Determine the (x, y) coordinate at the center of the cell enclosing the given text.  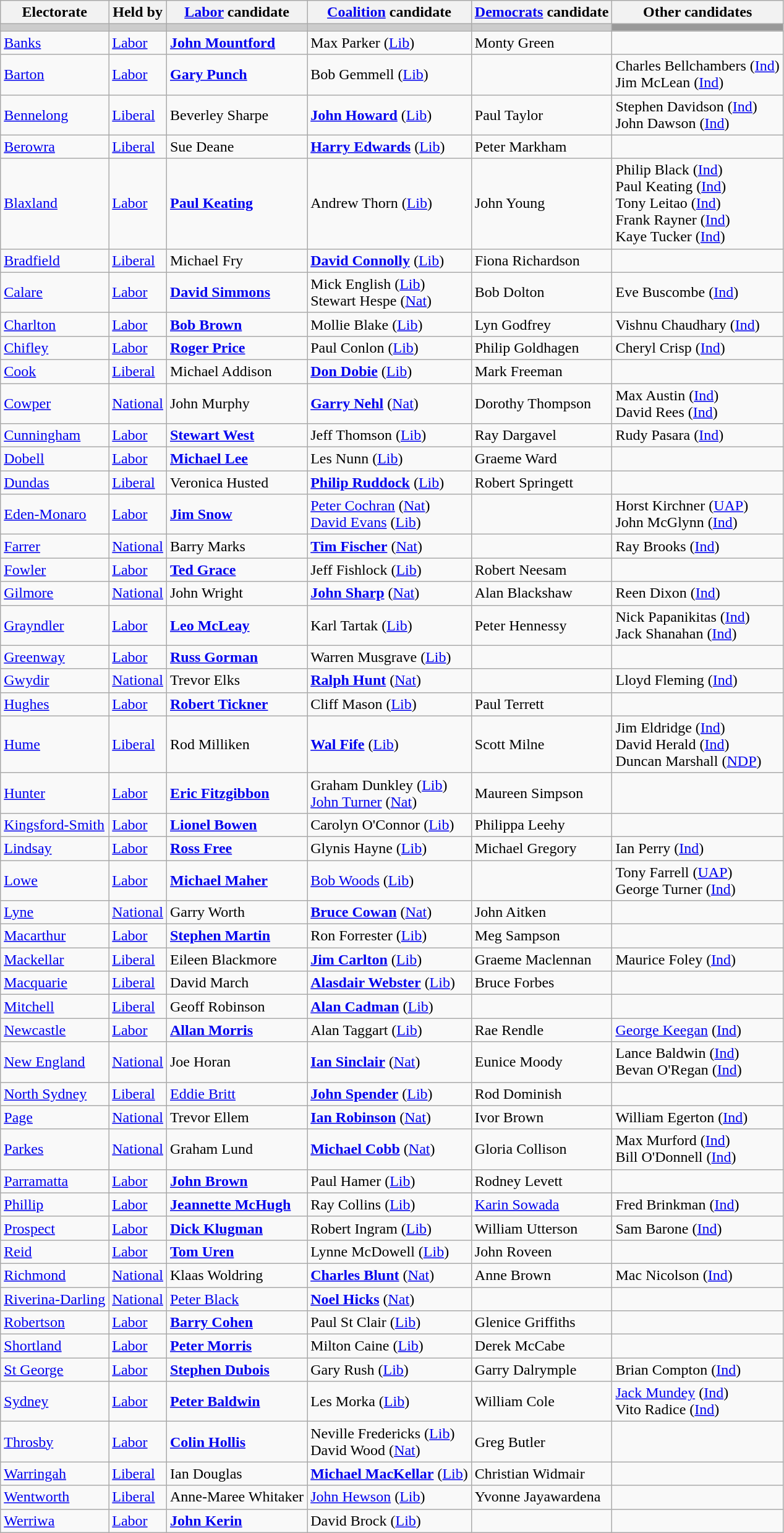
Banks (54, 43)
Eric Fitzgibbon (236, 793)
Robert Neesam (542, 570)
Phillip (54, 1204)
Coalition candidate (390, 12)
Michael Lee (236, 459)
Ralph Hunt (Nat) (390, 681)
Blaxland (54, 204)
Robert Springett (542, 483)
John Murphy (236, 403)
Les Nunn (Lib) (390, 459)
Bruce Cowan (Nat) (390, 912)
Ian Robinson (Nat) (390, 1117)
John Brown (236, 1181)
Michael Cobb (Nat) (390, 1149)
St George (54, 1370)
Rod Milliken (236, 744)
Colin Hollis (236, 1441)
Paul Hamer (Lib) (390, 1181)
Glenice Griffiths (542, 1323)
Geoff Robinson (236, 1007)
Electorate (54, 12)
William Utterson (542, 1228)
Sue Deane (236, 147)
Tim Fischer (Nat) (390, 546)
Michael Gregory (542, 848)
Greenway (54, 657)
Alan Blackshaw (542, 593)
Paul Conlon (Lib) (390, 348)
Allan Morris (236, 1030)
Macarthur (54, 936)
Dick Klugman (236, 1228)
Greg Butler (542, 1441)
Russ Gorman (236, 657)
Paul St Clair (Lib) (390, 1323)
Wal Fife (Lib) (390, 744)
Jeff Fishlock (Lib) (390, 570)
John Sharp (Nat) (390, 593)
Ivor Brown (542, 1117)
Dundas (54, 483)
Democrats candidate (542, 12)
Robert Ingram (Lib) (390, 1228)
Ross Free (236, 848)
Jeannette McHugh (236, 1204)
Peter Black (236, 1299)
Christian Widmair (542, 1474)
Fowler (54, 570)
Rodney Levett (542, 1181)
Trevor Elks (236, 681)
Fred Brinkman (Ind) (697, 1204)
John Aitken (542, 912)
George Keegan (Ind) (697, 1030)
Grayndler (54, 625)
Cliff Mason (Lib) (390, 704)
Dobell (54, 459)
Cheryl Crisp (Ind) (697, 348)
Gwydir (54, 681)
Sydney (54, 1402)
Michael MacKellar (Lib) (390, 1474)
David Connolly (Lib) (390, 260)
Les Morka (Lib) (390, 1402)
Lionel Bowen (236, 825)
Rod Dominish (542, 1094)
Roger Price (236, 348)
Tom Uren (236, 1252)
Labor candidate (236, 12)
Shortland (54, 1346)
Page (54, 1117)
Jim Snow (236, 515)
Max Murford (Ind)Bill O'Donnell (Ind) (697, 1149)
Prospect (54, 1228)
Alasdair Webster (Lib) (390, 983)
Alan Taggart (Lib) (390, 1030)
John Young (542, 204)
Eve Buscombe (Ind) (697, 292)
Charlton (54, 324)
Harry Edwards (Lib) (390, 147)
Anne Brown (542, 1275)
Berowra (54, 147)
Peter Baldwin (236, 1402)
Mitchell (54, 1007)
Bob Woods (Lib) (390, 880)
Richmond (54, 1275)
Leo McLeay (236, 625)
Lyn Godfrey (542, 324)
Anne-Maree Whitaker (236, 1497)
Eddie Britt (236, 1094)
Mick English (Lib)Stewart Hespe (Nat) (390, 292)
Lindsay (54, 848)
Barton (54, 74)
Monty Green (542, 43)
Mark Freeman (542, 371)
Gilmore (54, 593)
Trevor Ellem (236, 1117)
Max Parker (Lib) (390, 43)
Paul Terrett (542, 704)
Kingsford-Smith (54, 825)
John Howard (Lib) (390, 115)
Cowper (54, 403)
Stephen Martin (236, 936)
Graham Lund (236, 1149)
John Hewson (Lib) (390, 1497)
Graeme Maclennan (542, 960)
Warringah (54, 1474)
Parkes (54, 1149)
Cunningham (54, 436)
Maurice Foley (Ind) (697, 960)
Wentworth (54, 1497)
David March (236, 983)
Karl Tartak (Lib) (390, 625)
Andrew Thorn (Lib) (390, 204)
Other candidates (697, 12)
Dorothy Thompson (542, 403)
Paul Taylor (542, 115)
John Kerin (236, 1521)
Gloria Collison (542, 1149)
Peter Hennessy (542, 625)
Garry Worth (236, 912)
Michael Fry (236, 260)
Lyne (54, 912)
Peter Markham (542, 147)
Derek McCabe (542, 1346)
Garry Dalrymple (542, 1370)
Held by (138, 12)
Bob Gemmell (Lib) (390, 74)
New England (54, 1062)
Hume (54, 744)
Throsby (54, 1441)
Parramatta (54, 1181)
John Spender (Lib) (390, 1094)
David Simmons (236, 292)
Sam Barone (Ind) (697, 1228)
William Cole (542, 1402)
North Sydney (54, 1094)
Meg Sampson (542, 936)
Mac Nicolson (Ind) (697, 1275)
Rae Rendle (542, 1030)
Reen Dixon (Ind) (697, 593)
Philip Goldhagen (542, 348)
Maureen Simpson (542, 793)
Fiona Richardson (542, 260)
Lance Baldwin (Ind)Bevan O'Regan (Ind) (697, 1062)
Joe Horan (236, 1062)
Milton Caine (Lib) (390, 1346)
Farrer (54, 546)
Paul Keating (236, 204)
Robertson (54, 1323)
Carolyn O'Connor (Lib) (390, 825)
Eunice Moody (542, 1062)
Rudy Pasara (Ind) (697, 436)
Jack Mundey (Ind)Vito Radice (Ind) (697, 1402)
Lowe (54, 880)
Charles Bellchambers (Ind)Jim McLean (Ind) (697, 74)
Bennelong (54, 115)
David Brock (Lib) (390, 1521)
Eden-Monaro (54, 515)
Jeff Thomson (Lib) (390, 436)
Hughes (54, 704)
Hunter (54, 793)
Graeme Ward (542, 459)
Tony Farrell (UAP)George Turner (Ind) (697, 880)
Gary Rush (Lib) (390, 1370)
Barry Cohen (236, 1323)
Robert Tickner (236, 704)
Chifley (54, 348)
Charles Blunt (Nat) (390, 1275)
Macquarie (54, 983)
Ian Sinclair (Nat) (390, 1062)
John Roveen (542, 1252)
John Wright (236, 593)
Gary Punch (236, 74)
Werriwa (54, 1521)
Ray Brooks (Ind) (697, 546)
Jim Carlton (Lib) (390, 960)
Bradfield (54, 260)
Jim Eldridge (Ind)David Herald (Ind)Duncan Marshall (NDP) (697, 744)
Ron Forrester (Lib) (390, 936)
Barry Marks (236, 546)
John Mountford (236, 43)
Philippa Leehy (542, 825)
Ian Perry (Ind) (697, 848)
Lloyd Fleming (Ind) (697, 681)
Warren Musgrave (Lib) (390, 657)
Yvonne Jayawardena (542, 1497)
Garry Nehl (Nat) (390, 403)
Beverley Sharpe (236, 115)
Reid (54, 1252)
Don Dobie (Lib) (390, 371)
Lynne McDowell (Lib) (390, 1252)
Philip Black (Ind)Paul Keating (Ind)Tony Leitao (Ind)Frank Rayner (Ind)Kaye Tucker (Ind) (697, 204)
Cook (54, 371)
Stephen Davidson (Ind)John Dawson (Ind) (697, 115)
Eileen Blackmore (236, 960)
Horst Kirchner (UAP)John McGlynn (Ind) (697, 515)
Calare (54, 292)
Mackellar (54, 960)
Veronica Husted (236, 483)
Newcastle (54, 1030)
Neville Fredericks (Lib)David Wood (Nat) (390, 1441)
Bob Dolton (542, 292)
Bruce Forbes (542, 983)
Ted Grace (236, 570)
Klaas Woldring (236, 1275)
Stewart West (236, 436)
Mollie Blake (Lib) (390, 324)
Peter Morris (236, 1346)
Noel Hicks (Nat) (390, 1299)
Vishnu Chaudhary (Ind) (697, 324)
Ian Douglas (236, 1474)
Peter Cochran (Nat)David Evans (Lib) (390, 515)
Glynis Hayne (Lib) (390, 848)
Karin Sowada (542, 1204)
Ray Dargavel (542, 436)
Philip Ruddock (Lib) (390, 483)
Nick Papanikitas (Ind)Jack Shanahan (Ind) (697, 625)
Brian Compton (Ind) (697, 1370)
Ray Collins (Lib) (390, 1204)
Michael Addison (236, 371)
Alan Cadman (Lib) (390, 1007)
Michael Maher (236, 880)
Bob Brown (236, 324)
William Egerton (Ind) (697, 1117)
Graham Dunkley (Lib)John Turner (Nat) (390, 793)
Riverina-Darling (54, 1299)
Max Austin (Ind)David Rees (Ind) (697, 403)
Stephen Dubois (236, 1370)
Scott Milne (542, 744)
